Determine the [X, Y] coordinate at the center of the cell enclosing the given text.  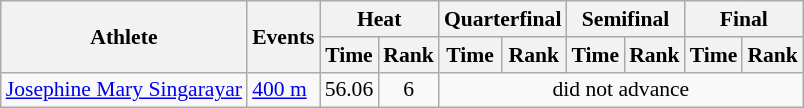
Athlete [124, 36]
Josephine Mary Singarayar [124, 90]
Quarterfinal [503, 19]
Final [744, 19]
did not advance [621, 90]
Heat [380, 19]
Events [283, 36]
56.06 [350, 90]
400 m [283, 90]
Semifinal [625, 19]
6 [408, 90]
